Search for the cell housing the specified text and yield its (x, y) center coordinate. 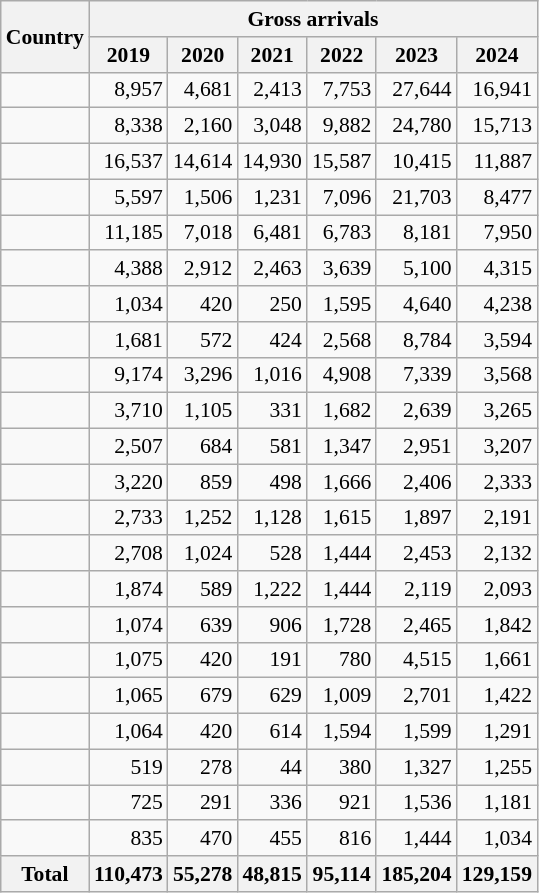
2,453 (416, 554)
1,661 (497, 660)
1,065 (128, 696)
589 (202, 589)
15,713 (497, 126)
16,941 (497, 90)
4,388 (128, 269)
5,100 (416, 269)
1,599 (416, 732)
1,024 (202, 554)
1,594 (342, 732)
1,615 (342, 518)
684 (202, 447)
2,333 (497, 482)
24,780 (416, 126)
470 (202, 839)
2,701 (416, 696)
7,950 (497, 233)
725 (128, 803)
2020 (202, 55)
816 (342, 839)
291 (202, 803)
4,515 (416, 660)
2023 (416, 55)
921 (342, 803)
581 (272, 447)
1,595 (342, 304)
2,160 (202, 126)
1,074 (128, 625)
336 (272, 803)
1,105 (202, 411)
278 (202, 767)
906 (272, 625)
4,238 (497, 304)
2,639 (416, 411)
835 (128, 839)
3,594 (497, 340)
2024 (497, 55)
2,093 (497, 589)
3,265 (497, 411)
2,951 (416, 447)
21,703 (416, 197)
2,191 (497, 518)
679 (202, 696)
7,096 (342, 197)
1,666 (342, 482)
9,882 (342, 126)
1,075 (128, 660)
7,753 (342, 90)
129,159 (497, 874)
8,338 (128, 126)
5,597 (128, 197)
3,568 (497, 375)
2,413 (272, 90)
15,587 (342, 162)
191 (272, 660)
44 (272, 767)
1,536 (416, 803)
6,481 (272, 233)
2019 (128, 55)
11,185 (128, 233)
2,733 (128, 518)
2021 (272, 55)
4,908 (342, 375)
55,278 (202, 874)
2,463 (272, 269)
1,842 (497, 625)
331 (272, 411)
1,897 (416, 518)
1,728 (342, 625)
1,231 (272, 197)
2,132 (497, 554)
2,406 (416, 482)
528 (272, 554)
1,681 (128, 340)
3,639 (342, 269)
2,708 (128, 554)
3,220 (128, 482)
Total (45, 874)
1,064 (128, 732)
1,009 (342, 696)
14,614 (202, 162)
2022 (342, 55)
1,222 (272, 589)
3,048 (272, 126)
380 (342, 767)
Gross arrivals (313, 19)
1,874 (128, 589)
14,930 (272, 162)
6,783 (342, 233)
1,128 (272, 518)
1,291 (497, 732)
2,465 (416, 625)
1,016 (272, 375)
4,640 (416, 304)
4,315 (497, 269)
7,339 (416, 375)
95,114 (342, 874)
250 (272, 304)
2,568 (342, 340)
185,204 (416, 874)
2,912 (202, 269)
3,207 (497, 447)
629 (272, 696)
8,181 (416, 233)
1,255 (497, 767)
1,506 (202, 197)
3,296 (202, 375)
7,018 (202, 233)
16,537 (128, 162)
780 (342, 660)
8,477 (497, 197)
424 (272, 340)
614 (272, 732)
48,815 (272, 874)
11,887 (497, 162)
10,415 (416, 162)
27,644 (416, 90)
2,507 (128, 447)
1,181 (497, 803)
1,682 (342, 411)
1,422 (497, 696)
572 (202, 340)
455 (272, 839)
8,957 (128, 90)
1,252 (202, 518)
110,473 (128, 874)
859 (202, 482)
9,174 (128, 375)
2,119 (416, 589)
1,327 (416, 767)
1,347 (342, 447)
639 (202, 625)
4,681 (202, 90)
498 (272, 482)
8,784 (416, 340)
3,710 (128, 411)
Country (45, 36)
519 (128, 767)
